Provide the [x, y] coordinate of the cell's center where the given text is located.  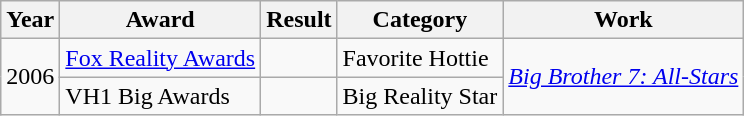
Big Brother 7: All-Stars [624, 77]
Fox Reality Awards [160, 58]
Year [30, 20]
VH1 Big Awards [160, 96]
Result [299, 20]
Category [420, 20]
Big Reality Star [420, 96]
2006 [30, 77]
Work [624, 20]
Favorite Hottie [420, 58]
Award [160, 20]
